Capture the cell that displays the provided text and extract its (X, Y) central coordinate. 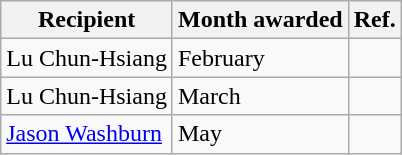
Month awarded (260, 20)
May (260, 134)
Jason Washburn (87, 134)
Recipient (87, 20)
March (260, 96)
Ref. (374, 20)
February (260, 58)
